Find where the given text appears and provide that cell's center as [X, Y] coordinate. 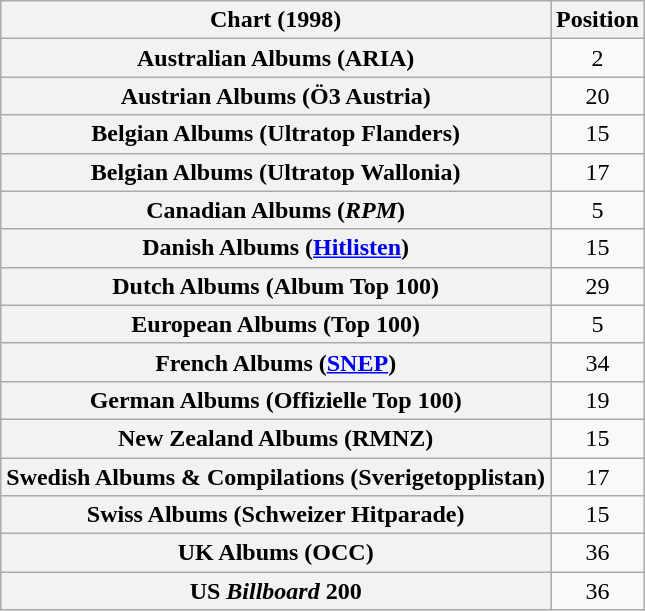
Belgian Albums (Ultratop Flanders) [276, 134]
29 [598, 286]
19 [598, 400]
European Albums (Top 100) [276, 324]
Canadian Albums (RPM) [276, 210]
French Albums (SNEP) [276, 362]
UK Albums (OCC) [276, 553]
German Albums (Offizielle Top 100) [276, 400]
Swedish Albums & Compilations (Sverigetopplistan) [276, 477]
2 [598, 58]
34 [598, 362]
Danish Albums (Hitlisten) [276, 248]
Swiss Albums (Schweizer Hitparade) [276, 515]
US Billboard 200 [276, 591]
Austrian Albums (Ö3 Austria) [276, 96]
New Zealand Albums (RMNZ) [276, 438]
Chart (1998) [276, 20]
Position [598, 20]
Dutch Albums (Album Top 100) [276, 286]
20 [598, 96]
Australian Albums (ARIA) [276, 58]
Belgian Albums (Ultratop Wallonia) [276, 172]
